Scan for the cell matching the given text and deliver its [X, Y] coordinate at center. 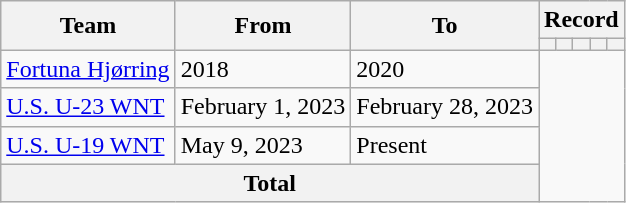
May 9, 2023 [263, 145]
Present [445, 145]
Record [582, 20]
From [263, 26]
U.S. U-19 WNT [88, 145]
February 1, 2023 [263, 107]
2018 [263, 69]
February 28, 2023 [445, 107]
Team [88, 26]
Total [270, 183]
Fortuna Hjørring [88, 69]
2020 [445, 69]
To [445, 26]
U.S. U-23 WNT [88, 107]
